Detect which cell encompasses the target text, then output its [X, Y] center coordinate. 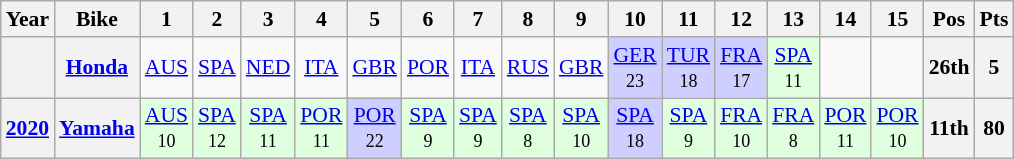
TUR18 [688, 68]
FRA17 [741, 68]
13 [793, 19]
4 [321, 19]
7 [478, 19]
14 [845, 19]
Pos [950, 19]
SPA18 [634, 128]
2 [217, 19]
Pts [994, 19]
FRA8 [793, 128]
Year [28, 19]
8 [528, 19]
FRA10 [741, 128]
SPA [217, 68]
POR10 [897, 128]
AUS [166, 68]
SPA8 [528, 128]
Honda [97, 68]
POR [428, 68]
SPA12 [217, 128]
GER23 [634, 68]
NED [268, 68]
Yamaha [97, 128]
80 [994, 128]
SPA10 [582, 128]
12 [741, 19]
Bike [97, 19]
11th [950, 128]
AUS10 [166, 128]
3 [268, 19]
9 [582, 19]
POR22 [374, 128]
RUS [528, 68]
15 [897, 19]
1 [166, 19]
2020 [28, 128]
10 [634, 19]
6 [428, 19]
11 [688, 19]
26th [950, 68]
